From the cell containing the given text, extract its center point as [X, Y] coordinate. 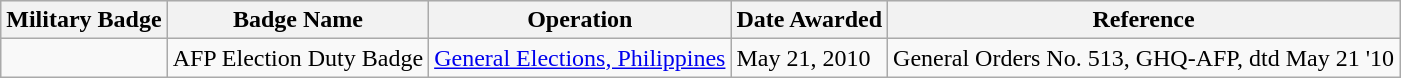
Operation [580, 20]
Reference [1144, 20]
May 21, 2010 [810, 58]
Date Awarded [810, 20]
Badge Name [298, 20]
General Elections, Philippines [580, 58]
AFP Election Duty Badge [298, 58]
General Orders No. 513, GHQ-AFP, dtd May 21 '10 [1144, 58]
Military Badge [84, 20]
